Output the [x, y] coordinate of the center of the cell containing the given text.  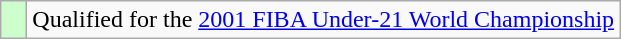
Qualified for the 2001 FIBA Under-21 World Championship [324, 20]
